Return (x, y) of the center of cell containing provided text 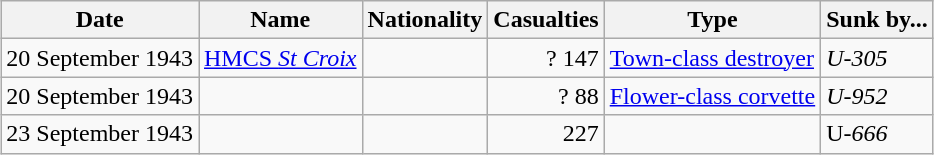
Sunk by... (877, 20)
Flower-class corvette (712, 96)
U-666 (877, 134)
U-952 (877, 96)
Name (280, 20)
Date (100, 20)
23 September 1943 (100, 134)
Nationality (425, 20)
HMCS St Croix (280, 58)
Town-class destroyer (712, 58)
? 147 (546, 58)
? 88 (546, 96)
227 (546, 134)
U-305 (877, 58)
Type (712, 20)
Casualties (546, 20)
